Provide the (X, Y) coordinate of the cell's center where the given text is located.  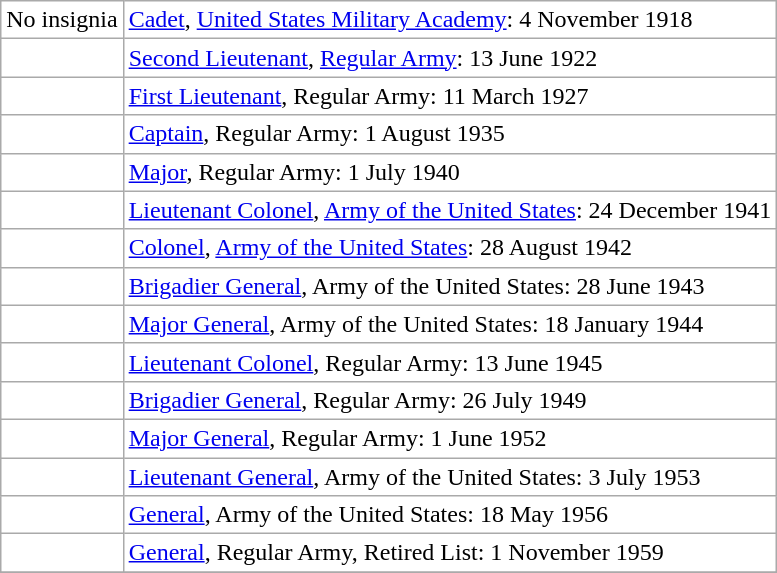
Major General, Regular Army: 1 June 1952 (450, 438)
First Lieutenant, Regular Army: 11 March 1927 (450, 96)
No insignia (62, 20)
Cadet, United States Military Academy: 4 November 1918 (450, 20)
Colonel, Army of the United States: 28 August 1942 (450, 248)
Brigadier General, Army of the United States: 28 June 1943 (450, 286)
General, Regular Army, Retired List: 1 November 1959 (450, 553)
Brigadier General, Regular Army: 26 July 1949 (450, 400)
Lieutenant Colonel, Army of the United States: 24 December 1941 (450, 210)
Major, Regular Army: 1 July 1940 (450, 172)
Lieutenant General, Army of the United States: 3 July 1953 (450, 477)
General, Army of the United States: 18 May 1956 (450, 515)
Lieutenant Colonel, Regular Army: 13 June 1945 (450, 362)
Major General, Army of the United States: 18 January 1944 (450, 324)
Captain, Regular Army: 1 August 1935 (450, 134)
Second Lieutenant, Regular Army: 13 June 1922 (450, 58)
